From the cell containing the given text, extract its center point as (X, Y) coordinate. 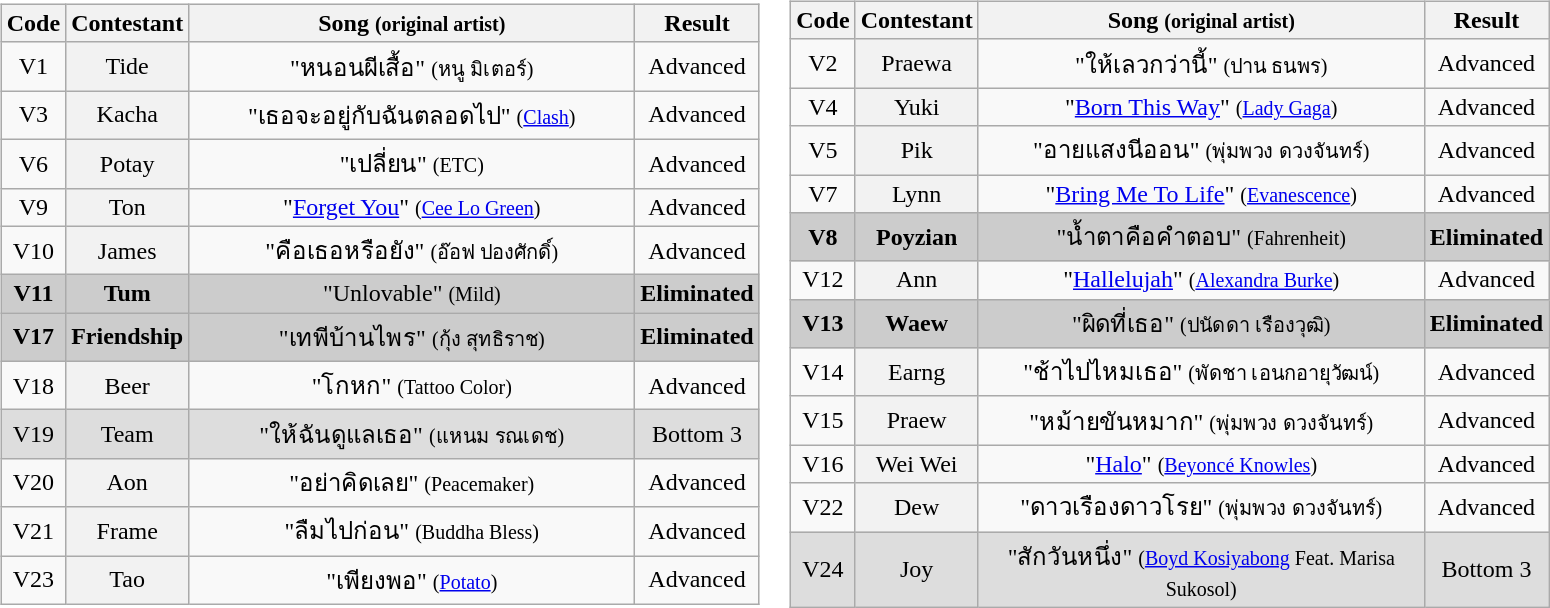
Joy (916, 570)
"ลืมไปก่อน" (Buddha Bless) (412, 532)
"Unlovable" (Mild) (412, 294)
"เพียงพอ" (Potato) (412, 580)
Tum (128, 294)
Yuki (916, 107)
V13 (823, 324)
"ช้าไปไหมเธอ" (พัดชา เอนกอายุวัฒน์) (1201, 372)
V7 (823, 193)
"อย่าคิดเลย" (Peacemaker) (412, 482)
V14 (823, 372)
"ให้ฉันดูแลเธอ" (แหนม รณเดช) (412, 434)
Wei Wei (916, 464)
V24 (823, 570)
"Forget You" (Cee Lo Green) (412, 207)
"สักวันหนึ่ง" (Boyd Kosiyabong Feat. Marisa Sukosol) (1201, 570)
"คือเธอหรือยัง" (อ๊อฟ ปองศักดิ์) (412, 250)
Tide (128, 66)
"หนอนผีเสื้อ" (หนู มิเตอร์) (412, 66)
V17 (33, 338)
V20 (33, 482)
V10 (33, 250)
"ผิดที่เธอ" (ปนัดดา เรืองวุฒิ) (1201, 324)
Pik (916, 150)
V18 (33, 386)
Frame (128, 532)
V23 (33, 580)
V1 (33, 66)
Tao (128, 580)
V11 (33, 294)
V9 (33, 207)
Potay (128, 164)
V3 (33, 116)
"เทพีบ้านไพร" (กุ้ง สุทธิราช) (412, 338)
V5 (823, 150)
V16 (823, 464)
Ton (128, 207)
Lynn (916, 193)
Aon (128, 482)
Friendship (128, 338)
"น้ำตาคือคำตอบ" (Fahrenheit) (1201, 238)
Praewa (916, 64)
"Halo" (Beyoncé Knowles) (1201, 464)
Kacha (128, 116)
V4 (823, 107)
V8 (823, 238)
"หม้ายขันหมาก" (พุ่มพวง ดวงจันทร์) (1201, 420)
Praew (916, 420)
"ดาวเรืองดาวโรย" (พุ่มพวง ดวงจันทร์) (1201, 508)
V2 (823, 64)
"เปลี่ยน" (ETC) (412, 164)
"Hallelujah" (Alexandra Burke) (1201, 280)
Dew (916, 508)
James (128, 250)
Team (128, 434)
V6 (33, 164)
V19 (33, 434)
V22 (823, 508)
Ann (916, 280)
V12 (823, 280)
Earng (916, 372)
V21 (33, 532)
V15 (823, 420)
Beer (128, 386)
"Born This Way" (Lady Gaga) (1201, 107)
"เธอจะอยู่กับฉันตลอดไป" (Clash) (412, 116)
Poyzian (916, 238)
"ให้เลวกว่านี้" (ปาน ธนพร) (1201, 64)
Waew (916, 324)
"โกหก" (Tattoo Color) (412, 386)
"อายแสงนีออน" (พุ่มพวง ดวงจันทร์) (1201, 150)
"Bring Me To Life" (Evanescence) (1201, 193)
